Scan for the cell matching the given text and deliver its [x, y] coordinate at center. 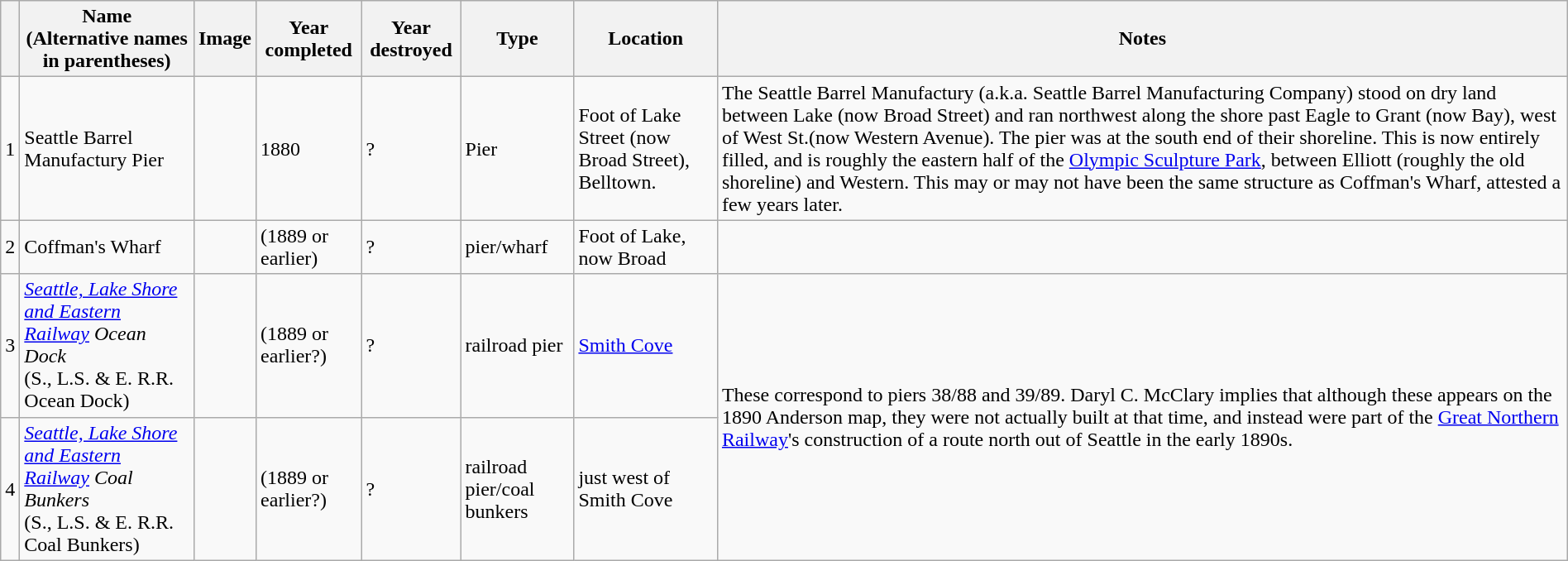
Year destroyed [411, 39]
Smith Cove [646, 346]
1880 [309, 149]
4 [10, 488]
Notes [1142, 39]
Image [225, 39]
Coffman's Wharf [108, 247]
railroad pier [518, 346]
3 [10, 346]
1 [10, 149]
Seattle, Lake Shore and Eastern Railway Coal Bunkers(S., L.S. & E. R.R. Coal Bunkers) [108, 488]
(1889 or earlier) [309, 247]
Seattle, Lake Shore and Eastern Railway Ocean Dock(S., L.S. & E. R.R. Ocean Dock) [108, 346]
Foot of Lake Street (now Broad Street), Belltown. [646, 149]
Year completed [309, 39]
Type [518, 39]
pier/wharf [518, 247]
Name(Alternative names in parentheses) [108, 39]
Foot of Lake, now Broad [646, 247]
Seattle Barrel Manufactury Pier [108, 149]
2 [10, 247]
Pier [518, 149]
railroad pier/coal bunkers [518, 488]
just west of Smith Cove [646, 488]
Location [646, 39]
